Determine the [x, y] coordinate at the center of the cell enclosing the given text.  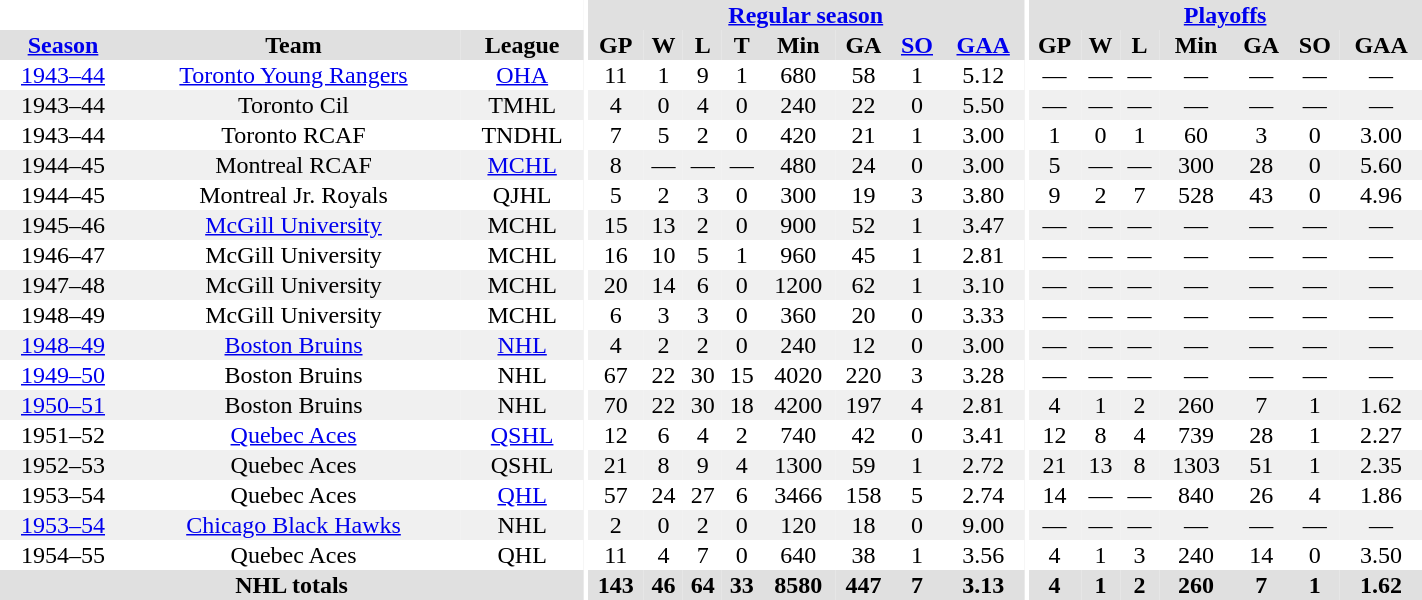
3.28 [983, 375]
70 [616, 405]
10 [664, 255]
740 [798, 435]
67 [616, 375]
16 [616, 255]
58 [863, 75]
1954–55 [63, 555]
1200 [798, 285]
59 [863, 465]
2.72 [983, 465]
Montreal Jr. Royals [294, 195]
3.47 [983, 225]
1952–53 [63, 465]
League [522, 45]
1950–51 [63, 405]
3.10 [983, 285]
OHA [522, 75]
5.50 [983, 105]
51 [1261, 465]
NHL totals [292, 585]
1.86 [1381, 495]
4200 [798, 405]
5.60 [1381, 165]
447 [863, 585]
1300 [798, 465]
840 [1196, 495]
60 [1196, 135]
3.80 [983, 195]
45 [863, 255]
Regular season [806, 15]
9.00 [983, 525]
46 [664, 585]
3.56 [983, 555]
Toronto Cil [294, 105]
TNDHL [522, 135]
1303 [1196, 465]
3.50 [1381, 555]
120 [798, 525]
480 [798, 165]
640 [798, 555]
1946–47 [63, 255]
1951–52 [63, 435]
1947–48 [63, 285]
2.27 [1381, 435]
143 [616, 585]
2.74 [983, 495]
19 [863, 195]
420 [798, 135]
Team [294, 45]
27 [702, 495]
8580 [798, 585]
528 [1196, 195]
Toronto RCAF [294, 135]
900 [798, 225]
3.33 [983, 315]
64 [702, 585]
33 [742, 585]
960 [798, 255]
38 [863, 555]
3.41 [983, 435]
1949–50 [63, 375]
4.96 [1381, 195]
Season [63, 45]
QJHL [522, 195]
26 [1261, 495]
158 [863, 495]
Chicago Black Hawks [294, 525]
220 [863, 375]
2.35 [1381, 465]
62 [863, 285]
TMHL [522, 105]
Toronto Young Rangers [294, 75]
Playoffs [1225, 15]
3466 [798, 495]
Montreal RCAF [294, 165]
52 [863, 225]
360 [798, 315]
43 [1261, 195]
197 [863, 405]
3.13 [983, 585]
4020 [798, 375]
42 [863, 435]
739 [1196, 435]
680 [798, 75]
T [742, 45]
57 [616, 495]
1945–46 [63, 225]
5.12 [983, 75]
